Determine the [X, Y] coordinate at the center of the cell enclosing the given text.  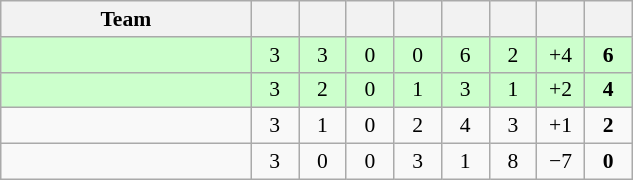
+2 [561, 90]
Team [126, 19]
+4 [561, 55]
+1 [561, 126]
−7 [561, 162]
8 [513, 162]
